Capture the cell that displays the provided text and extract its [x, y] central coordinate. 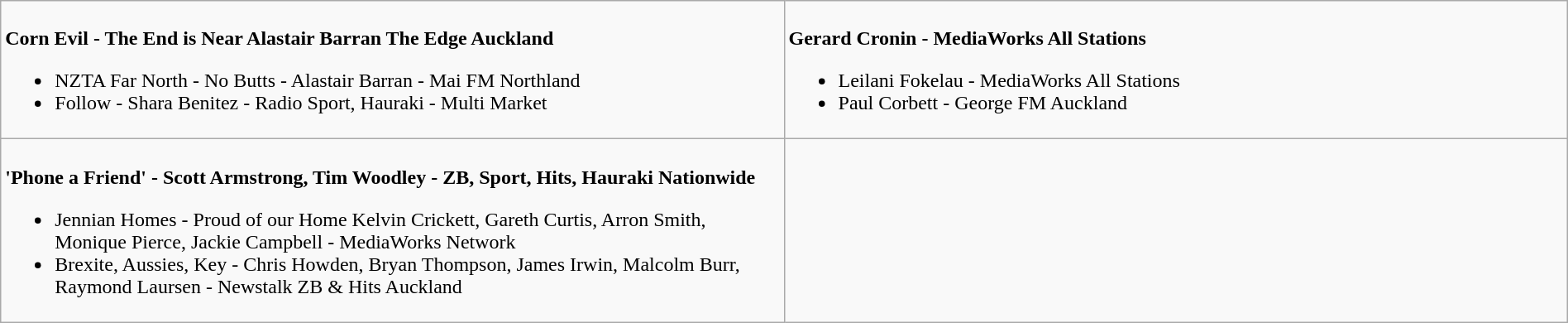
Gerard Cronin - MediaWorks All StationsLeilani Fokelau - MediaWorks All StationsPaul Corbett - George FM Auckland [1176, 70]
